Provide the [X, Y] coordinate of the cell's center where the given text is located.  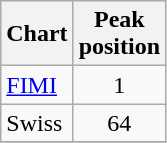
Swiss [37, 123]
Chart [37, 34]
FIMI [37, 85]
1 [119, 85]
Peakposition [119, 34]
64 [119, 123]
